Extract the [x, y] coordinate from the center of the cell holding the provided text.  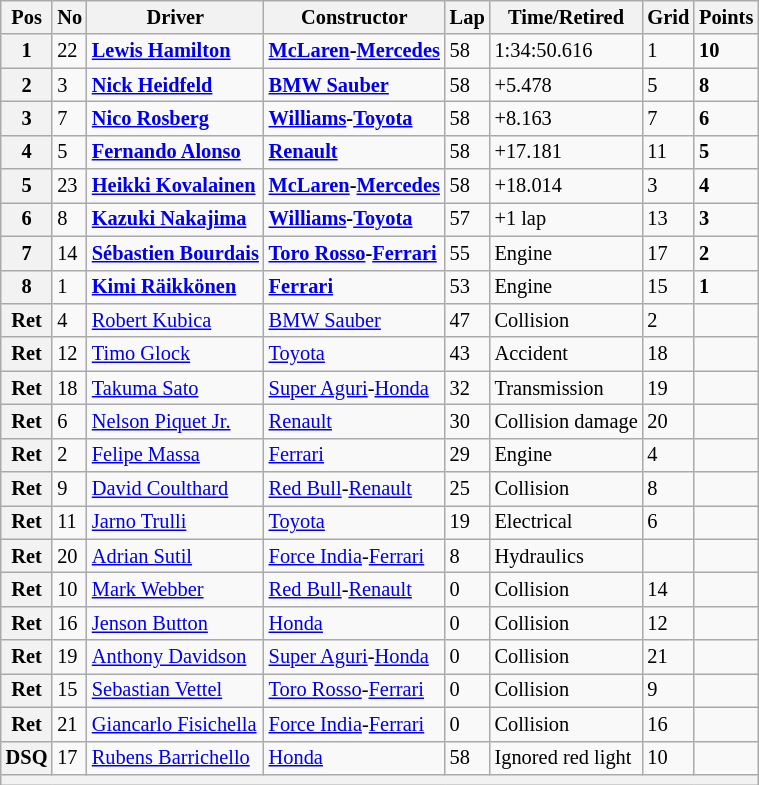
Nick Heidfeld [176, 85]
+17.181 [566, 152]
22 [70, 51]
23 [70, 186]
Time/Retired [566, 17]
Lap [468, 17]
Heikki Kovalainen [176, 186]
Transmission [566, 388]
Jarno Trulli [176, 522]
Rubens Barrichello [176, 758]
Lewis Hamilton [176, 51]
+18.014 [566, 186]
+8.163 [566, 118]
1:34:50.616 [566, 51]
Electrical [566, 522]
Collision damage [566, 421]
DSQ [27, 758]
Jenson Button [176, 623]
29 [468, 455]
Anthony Davidson [176, 657]
Fernando Alonso [176, 152]
Driver [176, 17]
Timo Glock [176, 354]
Ignored red light [566, 758]
+1 lap [566, 219]
25 [468, 489]
13 [669, 219]
Grid [669, 17]
Sebastian Vettel [176, 690]
Nico Rosberg [176, 118]
53 [468, 287]
32 [468, 388]
Sébastien Bourdais [176, 253]
Adrian Sutil [176, 556]
Kimi Räikkönen [176, 287]
Points [726, 17]
Takuma Sato [176, 388]
47 [468, 320]
55 [468, 253]
Accident [566, 354]
57 [468, 219]
Robert Kubica [176, 320]
Pos [27, 17]
Felipe Massa [176, 455]
Kazuki Nakajima [176, 219]
Nelson Piquet Jr. [176, 421]
Constructor [354, 17]
David Coulthard [176, 489]
Mark Webber [176, 589]
Giancarlo Fisichella [176, 724]
30 [468, 421]
43 [468, 354]
No [70, 17]
Hydraulics [566, 556]
+5.478 [566, 85]
